Output the [x, y] coordinate of the center of the cell containing the given text.  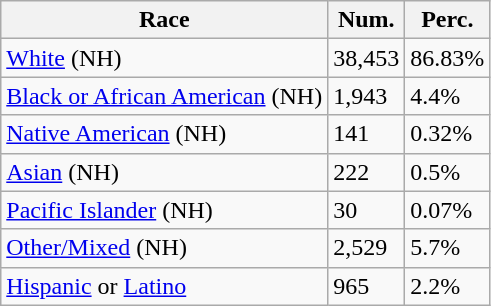
222 [366, 172]
5.7% [448, 248]
Asian (NH) [164, 172]
141 [366, 134]
Native American (NH) [164, 134]
965 [366, 286]
0.07% [448, 210]
2.2% [448, 286]
Perc. [448, 20]
Race [164, 20]
4.4% [448, 96]
Other/Mixed (NH) [164, 248]
White (NH) [164, 58]
0.32% [448, 134]
Hispanic or Latino [164, 286]
1,943 [366, 96]
2,529 [366, 248]
Num. [366, 20]
30 [366, 210]
Black or African American (NH) [164, 96]
0.5% [448, 172]
38,453 [366, 58]
86.83% [448, 58]
Pacific Islander (NH) [164, 210]
